For the text-containing cell, return its midpoint in (x, y) coordinate format. 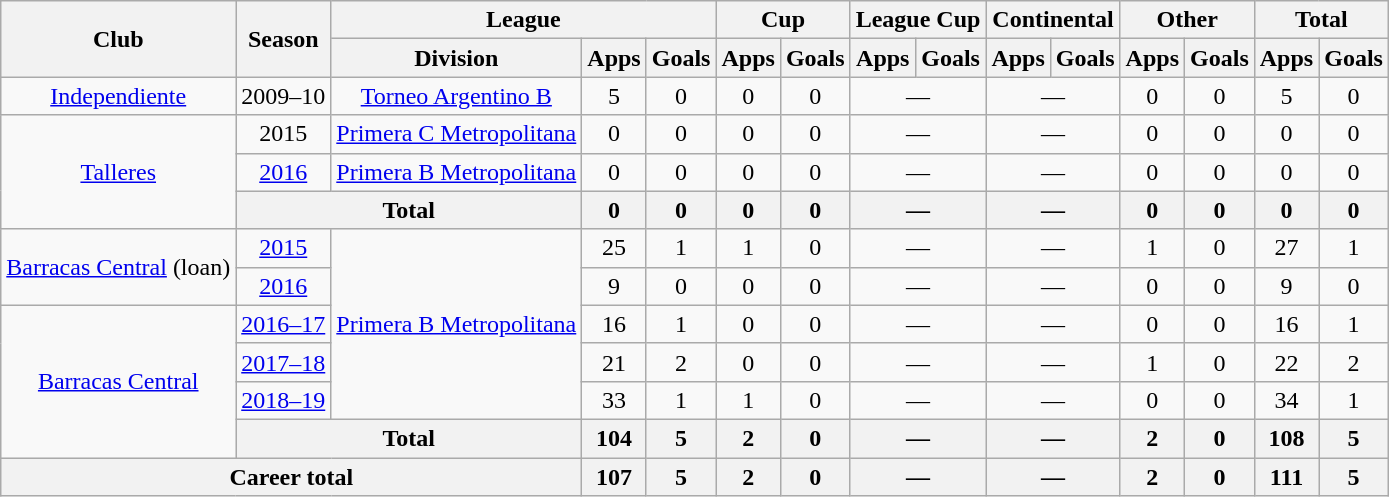
2016–17 (284, 324)
2018–19 (284, 400)
34 (1286, 400)
Other (1187, 20)
27 (1286, 248)
33 (614, 400)
2009–10 (284, 96)
107 (614, 477)
Continental (1053, 20)
Primera C Metropolitana (456, 134)
Talleres (118, 172)
Season (284, 39)
Independiente (118, 96)
25 (614, 248)
Torneo Argentino B (456, 96)
22 (1286, 362)
21 (614, 362)
Cup (783, 20)
2017–18 (284, 362)
104 (614, 438)
108 (1286, 438)
League (524, 20)
Barracas Central (loan) (118, 267)
League Cup (918, 20)
Career total (292, 477)
Barracas Central (118, 381)
Division (456, 58)
Club (118, 39)
111 (1286, 477)
